Output the [x, y] coordinate of the center of the cell containing the given text.  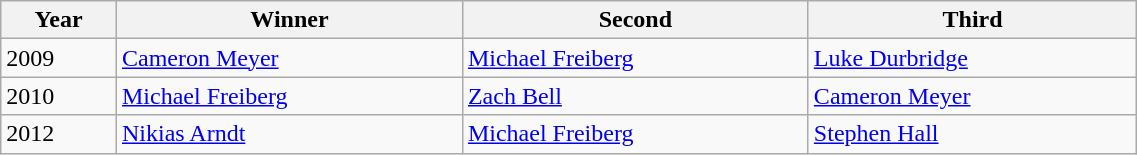
2010 [59, 96]
Luke Durbridge [972, 58]
2009 [59, 58]
Winner [289, 20]
Nikias Arndt [289, 134]
Year [59, 20]
Third [972, 20]
Stephen Hall [972, 134]
2012 [59, 134]
Zach Bell [635, 96]
Second [635, 20]
